Provide the (x, y) coordinate of the cell's center where the given text is located.  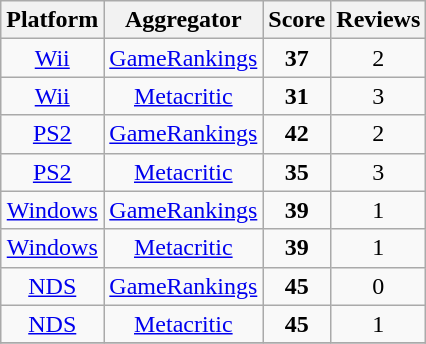
Score (297, 20)
35 (297, 172)
Platform (52, 20)
31 (297, 96)
0 (378, 286)
42 (297, 134)
37 (297, 58)
Aggregator (184, 20)
Reviews (378, 20)
